Provide the [x, y] coordinate of the cell's center where the given text is located.  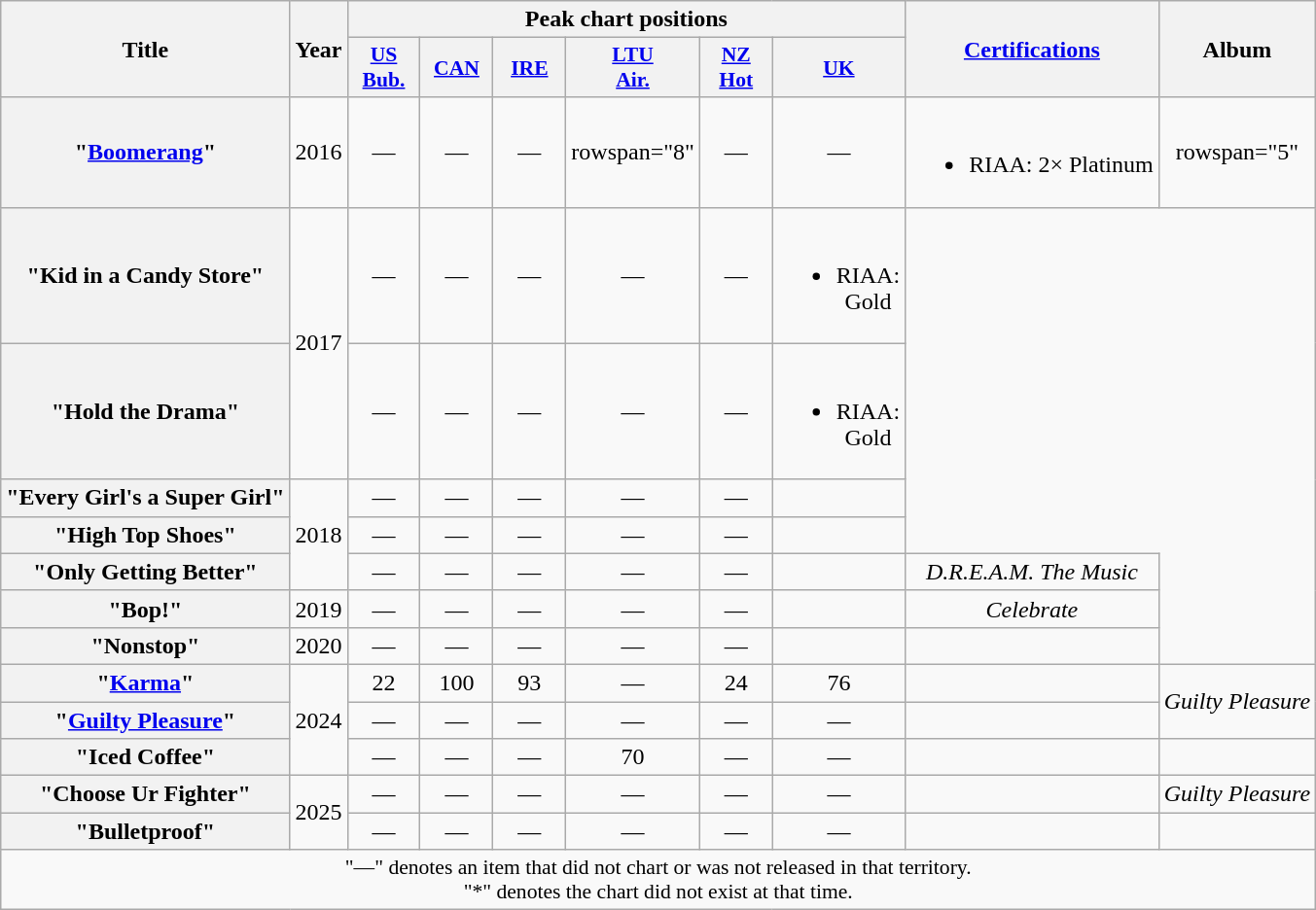
"Kid in a Candy Store" [146, 275]
Album [1237, 49]
70 [633, 757]
76 [838, 682]
Title [146, 49]
Peak chart positions [626, 19]
2024 [319, 719]
IRE [529, 68]
CAN [457, 68]
Year [319, 49]
2018 [319, 535]
USBub. [383, 68]
"Boomerang" [146, 152]
"Nonstop" [146, 646]
2017 [319, 343]
100 [457, 682]
UK [838, 68]
"—" denotes an item that did not chart or was not released in that territory."*" denotes the chart did not exist at that time. [658, 879]
24 [735, 682]
"Iced Coffee" [146, 757]
2016 [319, 152]
"Every Girl's a Super Girl" [146, 498]
NZHot [735, 68]
rowspan="5" [1237, 152]
"Choose Ur Fighter" [146, 794]
"Karma" [146, 682]
2019 [319, 609]
2020 [319, 646]
93 [529, 682]
D.R.E.A.M. The Music [1033, 572]
22 [383, 682]
RIAA: 2× Platinum [1033, 152]
Certifications [1033, 49]
LTUAir. [633, 68]
"Guilty Pleasure" [146, 720]
"Bop!" [146, 609]
"Hold the Drama" [146, 411]
rowspan="8" [633, 152]
Celebrate [1033, 609]
"High Top Shoes" [146, 535]
2025 [319, 813]
"Only Getting Better" [146, 572]
"Bulletproof" [146, 831]
